Determine the [x, y] coordinate at the center of the cell enclosing the given text.  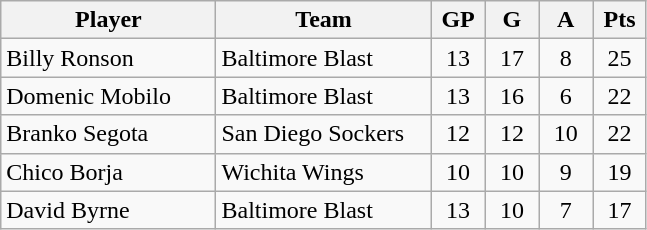
8 [566, 58]
Pts [620, 20]
19 [620, 172]
David Byrne [108, 210]
Team [324, 20]
San Diego Sockers [324, 134]
Branko Segota [108, 134]
6 [566, 96]
A [566, 20]
Billy Ronson [108, 58]
Chico Borja [108, 172]
Player [108, 20]
25 [620, 58]
Wichita Wings [324, 172]
G [512, 20]
GP [458, 20]
Domenic Mobilo [108, 96]
9 [566, 172]
16 [512, 96]
7 [566, 210]
